Scan for the cell matching the given text and deliver its [X, Y] coordinate at center. 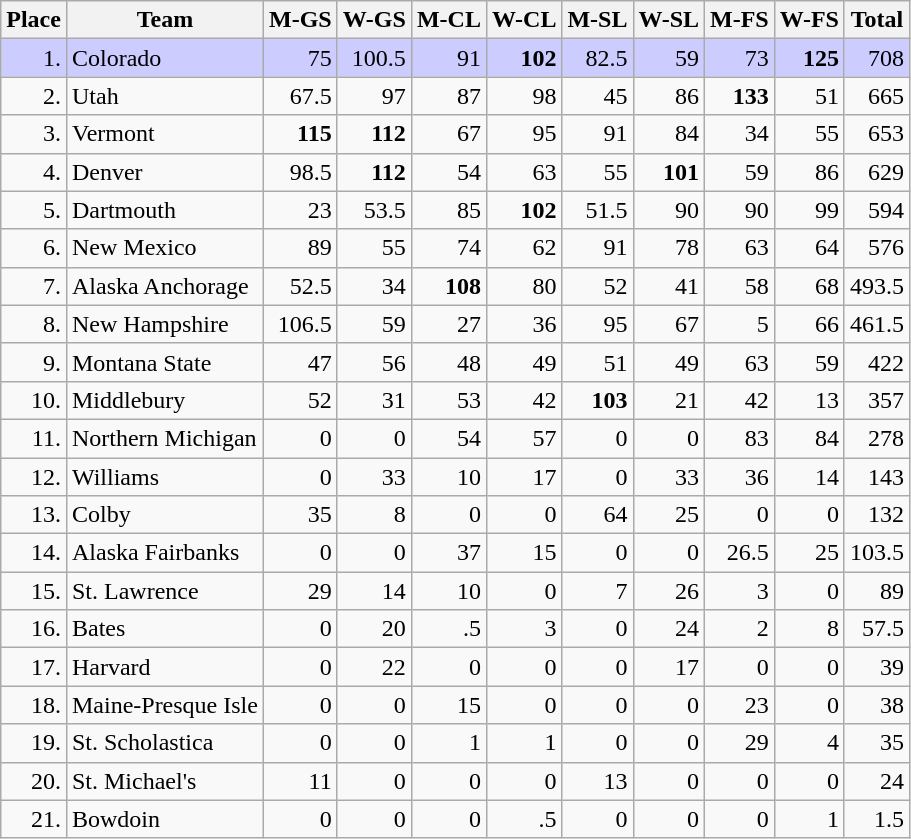
16. [34, 629]
98 [524, 96]
101 [669, 172]
83 [740, 438]
M-CL [448, 20]
20 [374, 629]
Maine-Presque Isle [164, 705]
106.5 [300, 324]
74 [448, 248]
5 [740, 324]
4 [809, 743]
62 [524, 248]
278 [876, 438]
Utah [164, 96]
1.5 [876, 819]
53 [448, 400]
80 [524, 286]
M-SL [598, 20]
594 [876, 210]
58 [740, 286]
Northern Michigan [164, 438]
21 [669, 400]
66 [809, 324]
422 [876, 362]
51.5 [598, 210]
20. [34, 781]
Williams [164, 477]
21. [34, 819]
78 [669, 248]
665 [876, 96]
85 [448, 210]
87 [448, 96]
82.5 [598, 58]
27 [448, 324]
Total [876, 20]
39 [876, 667]
Dartmouth [164, 210]
Colby [164, 515]
143 [876, 477]
9. [34, 362]
653 [876, 134]
56 [374, 362]
98.5 [300, 172]
1. [34, 58]
4. [34, 172]
75 [300, 58]
38 [876, 705]
57 [524, 438]
W-CL [524, 20]
100.5 [374, 58]
W-FS [809, 20]
26 [669, 591]
41 [669, 286]
37 [448, 553]
W-GS [374, 20]
2. [34, 96]
11. [34, 438]
Vermont [164, 134]
St. Scholastica [164, 743]
45 [598, 96]
New Hampshire [164, 324]
Bates [164, 629]
Denver [164, 172]
New Mexico [164, 248]
3. [34, 134]
48 [448, 362]
6. [34, 248]
Montana State [164, 362]
629 [876, 172]
8. [34, 324]
99 [809, 210]
M-FS [740, 20]
W-SL [669, 20]
14. [34, 553]
57.5 [876, 629]
73 [740, 58]
108 [448, 286]
St. Michael's [164, 781]
68 [809, 286]
Team [164, 20]
Bowdoin [164, 819]
576 [876, 248]
125 [809, 58]
5. [34, 210]
22 [374, 667]
26.5 [740, 553]
133 [740, 96]
115 [300, 134]
52.5 [300, 286]
2 [740, 629]
11 [300, 781]
7. [34, 286]
Alaska Fairbanks [164, 553]
97 [374, 96]
19. [34, 743]
Harvard [164, 667]
Middlebury [164, 400]
Alaska Anchorage [164, 286]
Colorado [164, 58]
18. [34, 705]
12. [34, 477]
47 [300, 362]
St. Lawrence [164, 591]
103.5 [876, 553]
708 [876, 58]
13. [34, 515]
7 [598, 591]
53.5 [374, 210]
M-GS [300, 20]
461.5 [876, 324]
15. [34, 591]
493.5 [876, 286]
Place [34, 20]
132 [876, 515]
103 [598, 400]
357 [876, 400]
10. [34, 400]
67.5 [300, 96]
17. [34, 667]
31 [374, 400]
